Determine the (x, y) coordinate at the center of the cell enclosing the given text.  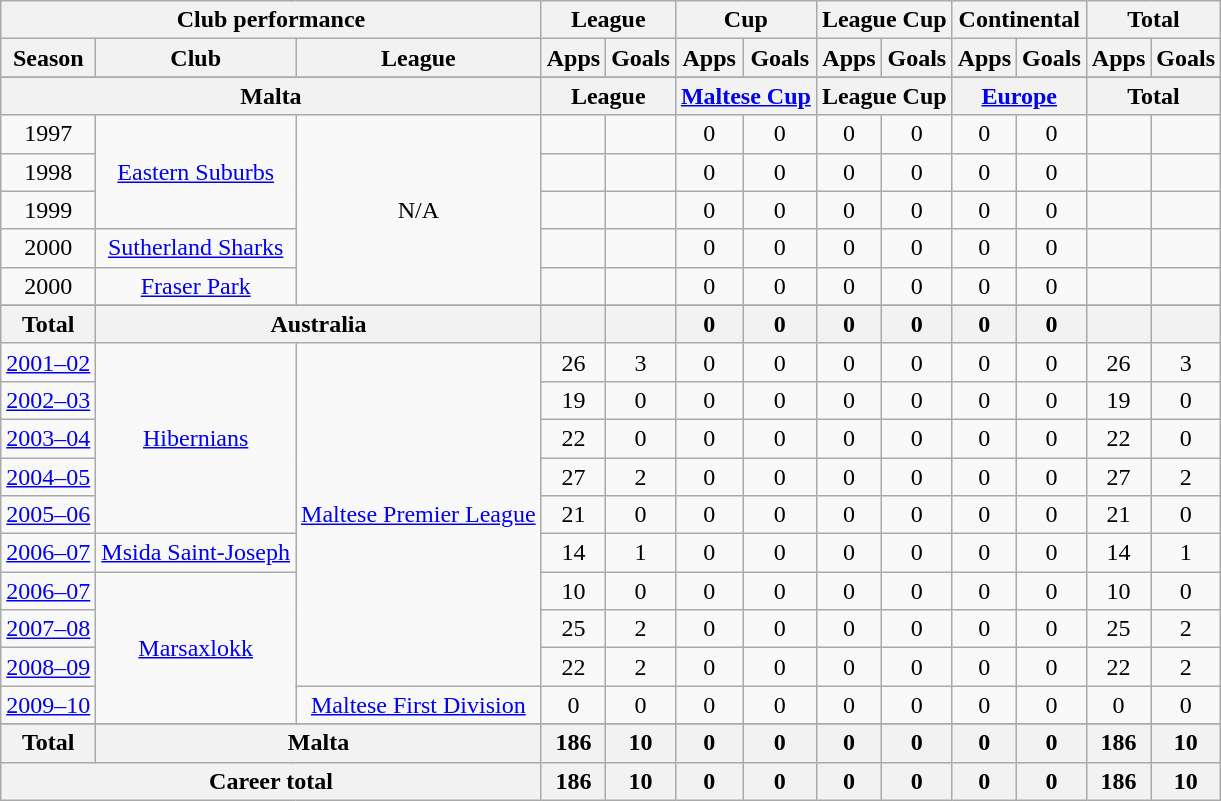
2008–09 (48, 667)
Marsaxlokk (196, 648)
Maltese First Division (419, 705)
Eastern Suburbs (196, 172)
1998 (48, 172)
Fraser Park (196, 286)
2003–04 (48, 438)
Cup (746, 20)
Australia (318, 324)
N/A (419, 210)
Season (48, 58)
2005–06 (48, 515)
1997 (48, 134)
Maltese Cup (746, 96)
Club performance (271, 20)
Career total (271, 781)
Msida Saint-Joseph (196, 553)
Hibernians (196, 438)
2007–08 (48, 629)
Europe (1019, 96)
2001–02 (48, 362)
Maltese Premier League (419, 514)
2002–03 (48, 400)
2004–05 (48, 477)
Continental (1019, 20)
1999 (48, 210)
Sutherland Sharks (196, 248)
Club (196, 58)
2009–10 (48, 705)
